Return the (X, Y) coordinate for the center point of the cell that contains the specified text.  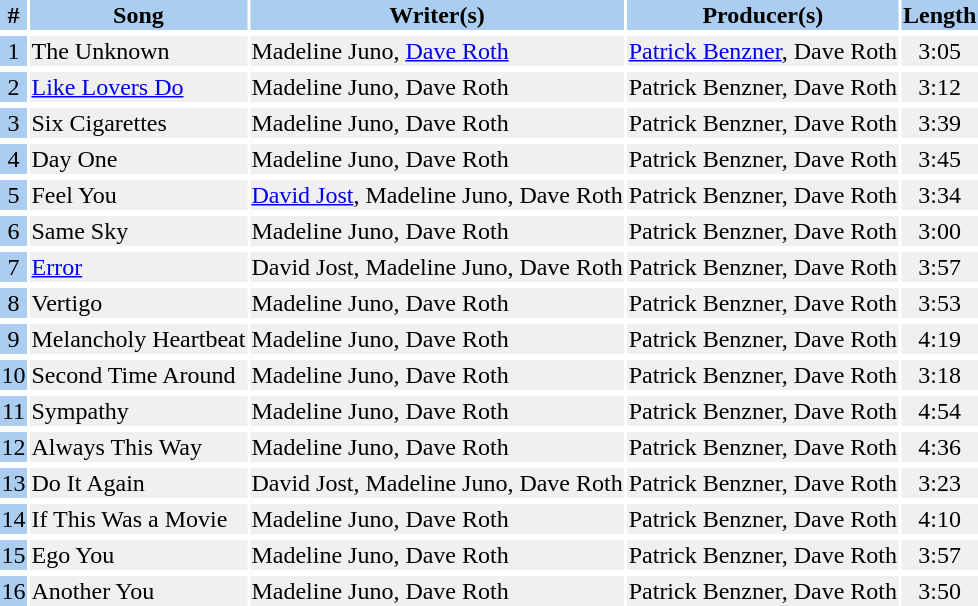
3:39 (940, 123)
The Unknown (138, 51)
3:34 (940, 195)
If This Was a Movie (138, 519)
Do It Again (138, 483)
4:54 (940, 411)
Song (138, 15)
4:36 (940, 447)
Melancholy Heartbeat (138, 339)
4:19 (940, 339)
2 (14, 87)
Same Sky (138, 231)
# (14, 15)
16 (14, 591)
Error (138, 267)
3:05 (940, 51)
3:12 (940, 87)
15 (14, 555)
8 (14, 303)
3:18 (940, 375)
Day One (138, 159)
3:00 (940, 231)
Six Cigarettes (138, 123)
3:53 (940, 303)
12 (14, 447)
10 (14, 375)
3 (14, 123)
Always This Way (138, 447)
14 (14, 519)
3:23 (940, 483)
13 (14, 483)
1 (14, 51)
Feel You (138, 195)
11 (14, 411)
4 (14, 159)
4:10 (940, 519)
Second Time Around (138, 375)
Length (940, 15)
Like Lovers Do (138, 87)
5 (14, 195)
3:45 (940, 159)
Another You (138, 591)
9 (14, 339)
7 (14, 267)
Vertigo (138, 303)
Writer(s) (437, 15)
Ego You (138, 555)
Sympathy (138, 411)
6 (14, 231)
Producer(s) (762, 15)
3:50 (940, 591)
